Provide the [x, y] coordinate of the cell's center where the given text is located.  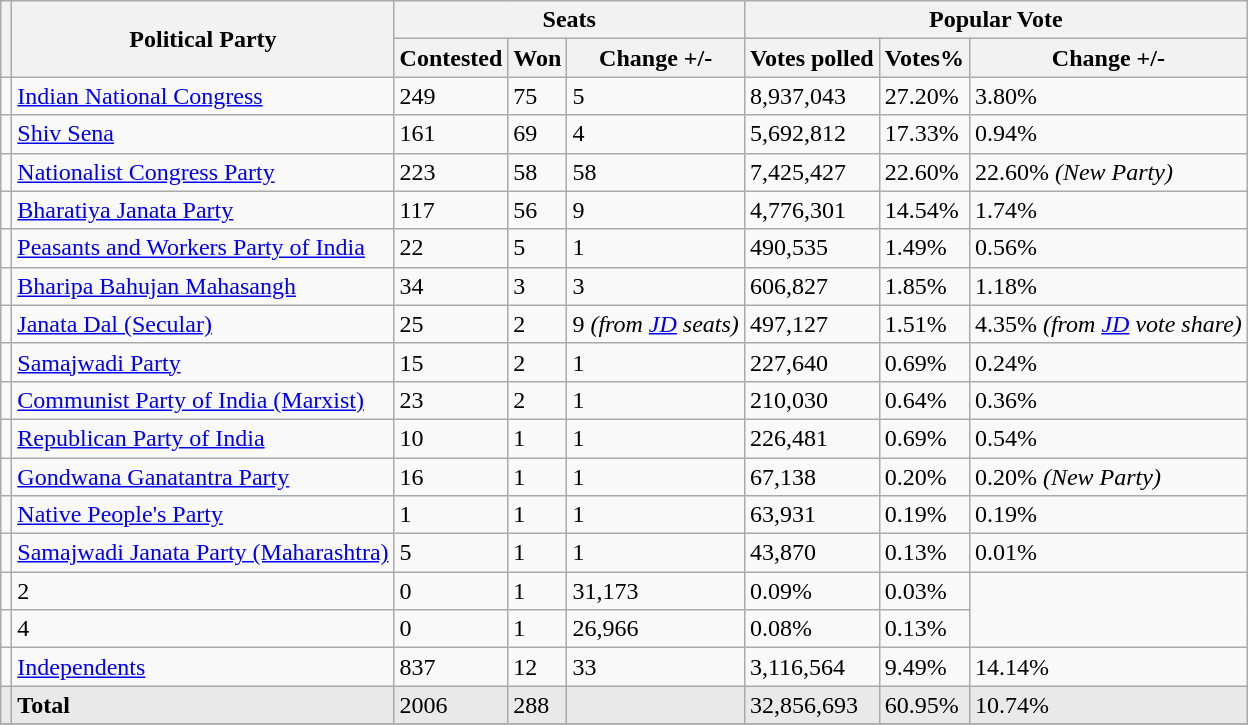
26,966 [656, 629]
227,640 [812, 362]
249 [451, 96]
1.51% [924, 324]
Nationalist Congress Party [203, 172]
0.20% (New Party) [1108, 477]
837 [451, 667]
0.08% [812, 629]
Political Party [203, 39]
Votes% [924, 58]
0.54% [1108, 438]
Bharatiya Janata Party [203, 210]
4,776,301 [812, 210]
288 [538, 705]
0.36% [1108, 400]
Seats [569, 20]
3,116,564 [812, 667]
34 [451, 286]
32,856,693 [812, 705]
Samajwadi Janata Party (Maharashtra) [203, 553]
4.35% (from JD vote share) [1108, 324]
Independents [203, 667]
0.20% [924, 477]
16 [451, 477]
Republican Party of India [203, 438]
10 [451, 438]
63,931 [812, 515]
75 [538, 96]
25 [451, 324]
31,173 [656, 591]
56 [538, 210]
3.80% [1108, 96]
22.60% (New Party) [1108, 172]
Gondwana Ganatantra Party [203, 477]
0.56% [1108, 248]
210,030 [812, 400]
33 [656, 667]
Contested [451, 58]
1.85% [924, 286]
14.54% [924, 210]
9.49% [924, 667]
9 (from JD seats) [656, 324]
0.03% [924, 591]
0.01% [1108, 553]
69 [538, 134]
Indian National Congress [203, 96]
1.74% [1108, 210]
10.74% [1108, 705]
15 [451, 362]
Bharipa Bahujan Mahasangh [203, 286]
Total [203, 705]
117 [451, 210]
226,481 [812, 438]
23 [451, 400]
27.20% [924, 96]
7,425,427 [812, 172]
8,937,043 [812, 96]
Popular Vote [996, 20]
5,692,812 [812, 134]
Janata Dal (Secular) [203, 324]
60.95% [924, 705]
Communist Party of India (Marxist) [203, 400]
12 [538, 667]
43,870 [812, 553]
497,127 [812, 324]
1.49% [924, 248]
Votes polled [812, 58]
Shiv Sena [203, 134]
1.18% [1108, 286]
2006 [451, 705]
0.64% [924, 400]
22 [451, 248]
14.14% [1108, 667]
490,535 [812, 248]
Peasants and Workers Party of India [203, 248]
Won [538, 58]
17.33% [924, 134]
606,827 [812, 286]
Samajwadi Party [203, 362]
Native People's Party [203, 515]
67,138 [812, 477]
9 [656, 210]
223 [451, 172]
0.94% [1108, 134]
161 [451, 134]
0.09% [812, 591]
0.24% [1108, 362]
22.60% [924, 172]
